Detect which cell encompasses the target text, then output its [X, Y] center coordinate. 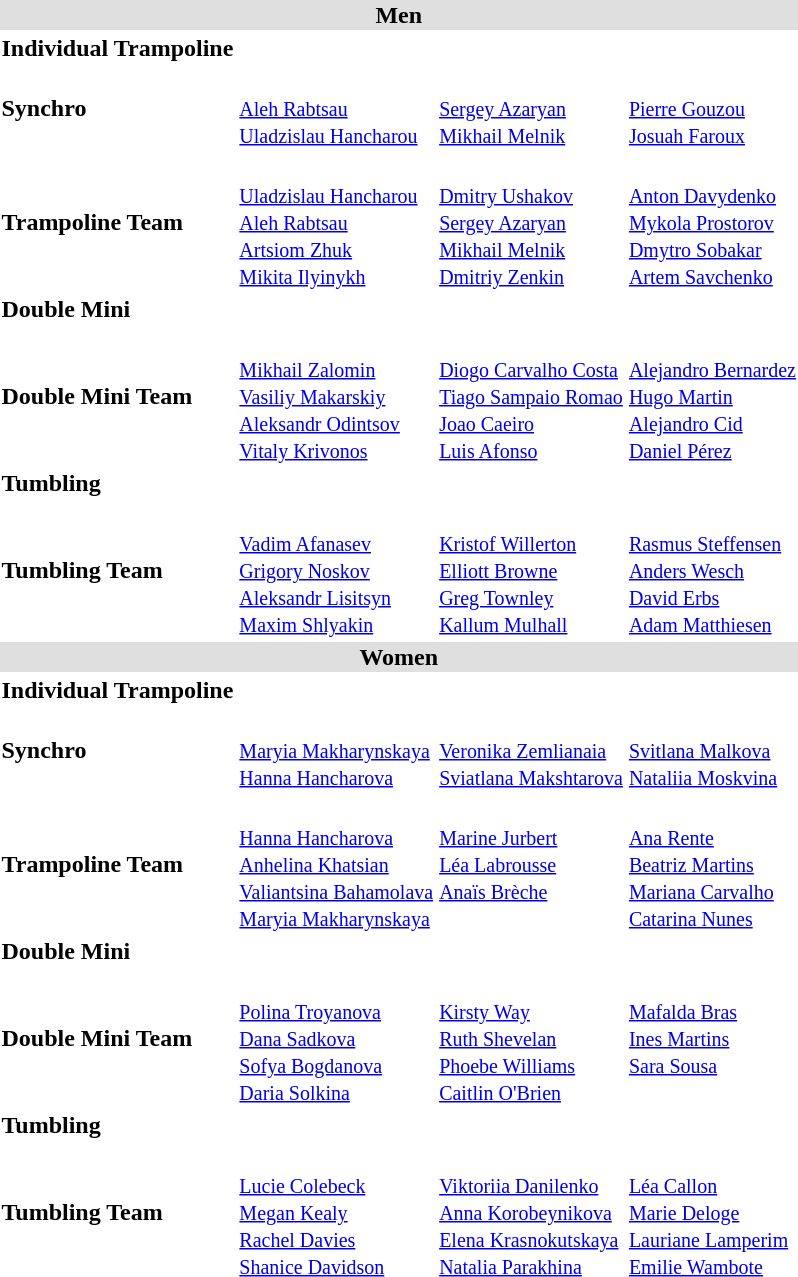
Diogo Carvalho CostaTiago Sampaio RomaoJoao CaeiroLuis Afonso [532, 396]
Marine JurbertLéa LabrousseAnaïs Brèche [532, 864]
Rasmus SteffensenAnders WeschDavid ErbsAdam Matthiesen [712, 570]
Tumbling Team [118, 570]
Mafalda BrasInes MartinsSara Sousa [712, 1038]
Polina TroyanovaDana SadkovaSofya BogdanovaDaria Solkina [336, 1038]
Pierre GouzouJosuah Faroux [712, 108]
Maryia MakharynskayaHanna Hancharova [336, 750]
Uladzislau HancharouAleh RabtsauArtsiom ZhukMikita Ilyinykh [336, 222]
Anton DavydenkoMykola ProstorovDmytro SobakarArtem Savchenko [712, 222]
Aleh RabtsauUladzislau Hancharou [336, 108]
Women [398, 657]
Hanna HancharovaAnhelina KhatsianValiantsina BahamolavaMaryia Makharynskaya [336, 864]
Sergey AzaryanMikhail Melnik [532, 108]
Men [398, 15]
Kirsty WayRuth ShevelanPhoebe WilliamsCaitlin O'Brien [532, 1038]
Alejandro BernardezHugo MartinAlejandro CidDaniel Pérez [712, 396]
Veronika ZemlianaiaSviatlana Makshtarova [532, 750]
Mikhail ZalominVasiliy MakarskiyAleksandr OdintsovVitaly Krivonos [336, 396]
Dmitry UshakovSergey AzaryanMikhail MelnikDmitriy Zenkin [532, 222]
Svitlana MalkovaNataliia Moskvina [712, 750]
Kristof WillertonElliott BrowneGreg TownleyKallum Mulhall [532, 570]
Ana RenteBeatriz MartinsMariana CarvalhoCatarina Nunes [712, 864]
Vadim AfanasevGrigory NoskovAleksandr LisitsynMaxim Shlyakin [336, 570]
